Search for the cell housing the specified text and yield its (X, Y) center coordinate. 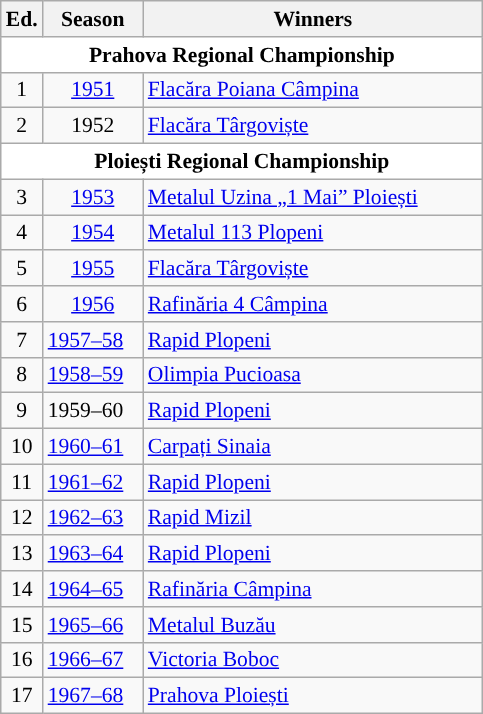
Carpați Sinaia (313, 447)
Ed. (22, 19)
Metalul 113 Plopeni (313, 233)
1956 (93, 304)
Rapid Mizil (313, 518)
Olimpia Pucioasa (313, 375)
Rafinăria Câmpina (313, 589)
1962–63 (93, 518)
13 (22, 554)
8 (22, 375)
15 (22, 625)
Metalul Buzău (313, 625)
1963–64 (93, 554)
1954 (93, 233)
Victoria Boboc (313, 660)
17 (22, 696)
Prahova Ploiești (313, 696)
1951 (93, 90)
Flacăra Poiana Câmpina (313, 90)
1957–58 (93, 340)
1959–60 (93, 411)
Rafinăria 4 Câmpina (313, 304)
1965–66 (93, 625)
1958–59 (93, 375)
1967–68 (93, 696)
1952 (93, 126)
3 (22, 197)
1964–65 (93, 589)
Winners (313, 19)
7 (22, 340)
1955 (93, 269)
16 (22, 660)
4 (22, 233)
1953 (93, 197)
12 (22, 518)
1 (22, 90)
1961–62 (93, 482)
5 (22, 269)
1960–61 (93, 447)
Season (93, 19)
Metalul Uzina „1 Mai” Ploiești (313, 197)
Ploiești Regional Championship (242, 162)
1966–67 (93, 660)
9 (22, 411)
Prahova Regional Championship (242, 55)
11 (22, 482)
14 (22, 589)
10 (22, 447)
2 (22, 126)
6 (22, 304)
